Find where the given text appears and provide that cell's center as (x, y) coordinate. 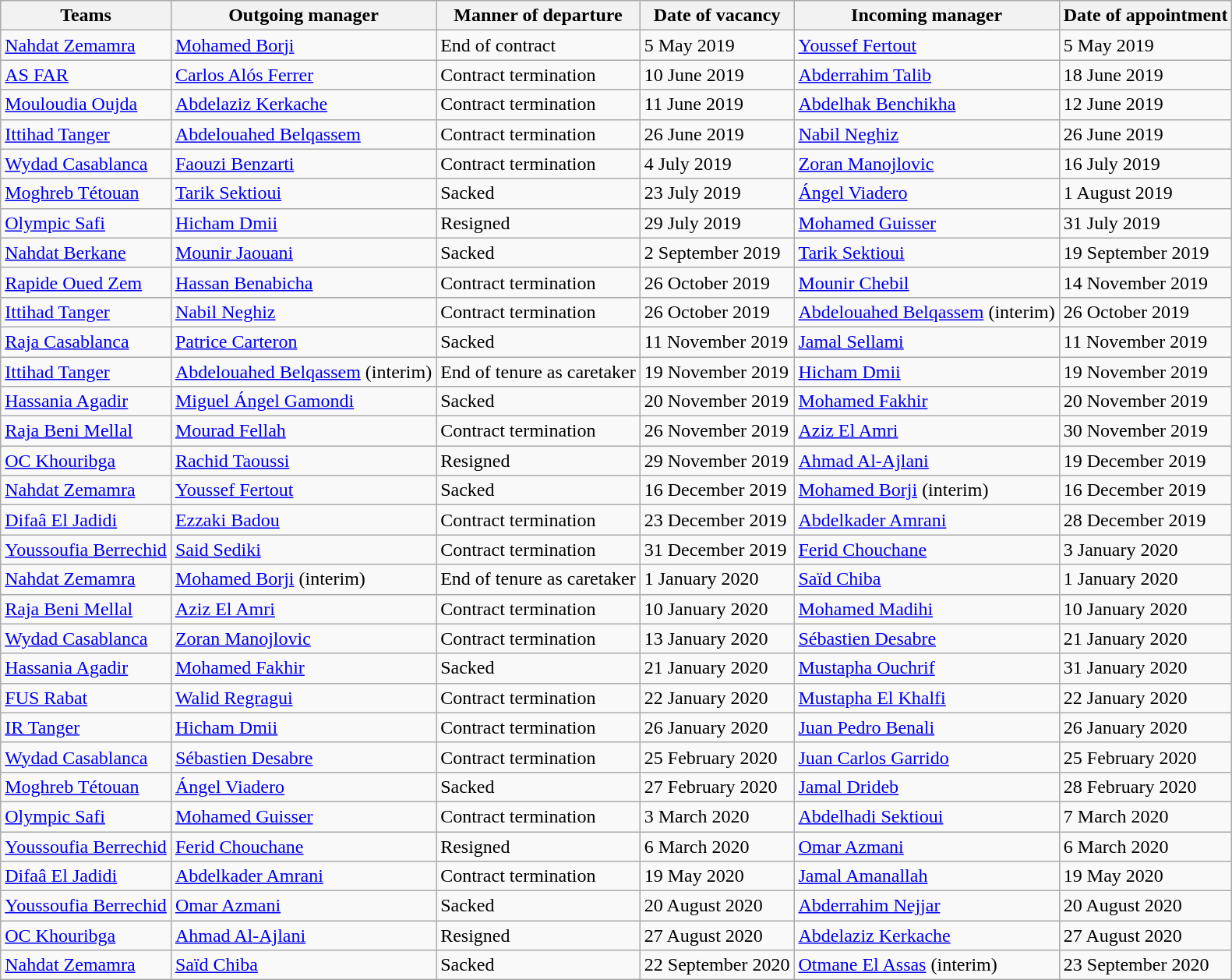
End of contract (538, 45)
Mustapha El Khalfi (927, 698)
Jamal Drideb (927, 787)
16 July 2019 (1146, 164)
4 July 2019 (717, 164)
Miguel Ángel Gamondi (303, 402)
Hassan Benabicha (303, 282)
2 September 2019 (717, 253)
Raja Casablanca (86, 341)
Abdelouahed Belqassem (303, 134)
Mohamed Borji (303, 45)
Mounir Jaouani (303, 253)
Manner of departure (538, 16)
13 January 2020 (717, 639)
AS FAR (86, 75)
31 July 2019 (1146, 223)
28 December 2019 (1146, 520)
IR Tanger (86, 727)
23 July 2019 (717, 193)
Patrice Carteron (303, 341)
Walid Regragui (303, 698)
23 September 2020 (1146, 965)
Faouzi Benzarti (303, 164)
30 November 2019 (1146, 431)
Nahdat Berkane (86, 253)
Juan Pedro Benali (927, 727)
22 September 2020 (717, 965)
Outgoing manager (303, 16)
Jamal Sellami (927, 341)
Mourad Fellah (303, 431)
Juan Carlos Garrido (927, 757)
Mounir Chebil (927, 282)
Abdelhak Benchikha (927, 104)
27 February 2020 (717, 787)
Jamal Amanallah (927, 876)
Rapide Oued Zem (86, 282)
Mohamed Madihi (927, 609)
14 November 2019 (1146, 282)
31 January 2020 (1146, 668)
3 January 2020 (1146, 550)
31 December 2019 (717, 550)
11 June 2019 (717, 104)
19 September 2019 (1146, 253)
Carlos Alós Ferrer (303, 75)
Date of vacancy (717, 16)
3 March 2020 (717, 816)
23 December 2019 (717, 520)
Otmane El Assas (interim) (927, 965)
Mustapha Ouchrif (927, 668)
Said Sediki (303, 550)
29 July 2019 (717, 223)
Mouloudia Oujda (86, 104)
Abderrahim Nejjar (927, 906)
18 June 2019 (1146, 75)
10 June 2019 (717, 75)
Date of appointment (1146, 16)
Abdelhadi Sektioui (927, 816)
Abderrahim Talib (927, 75)
7 March 2020 (1146, 816)
12 June 2019 (1146, 104)
Teams (86, 16)
Rachid Taoussi (303, 461)
28 February 2020 (1146, 787)
Incoming manager (927, 16)
19 December 2019 (1146, 461)
FUS Rabat (86, 698)
29 November 2019 (717, 461)
1 August 2019 (1146, 193)
Ezzaki Badou (303, 520)
26 November 2019 (717, 431)
